Pinpoint the cell where the given text exists, returning its (x, y) midpoint coordinate. 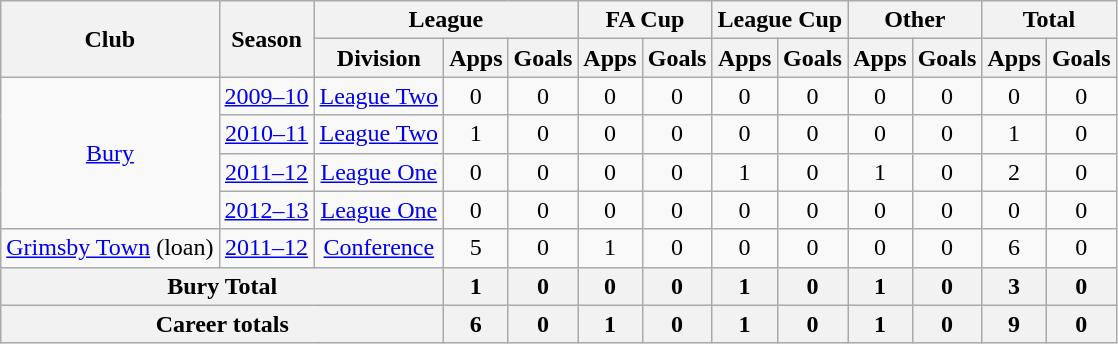
Other (915, 20)
League (446, 20)
2012–13 (266, 210)
2 (1014, 172)
9 (1014, 324)
Season (266, 39)
Total (1049, 20)
Career totals (222, 324)
FA Cup (645, 20)
2010–11 (266, 134)
Bury Total (222, 286)
League Cup (780, 20)
2009–10 (266, 96)
5 (476, 248)
Conference (379, 248)
Grimsby Town (loan) (110, 248)
Club (110, 39)
Bury (110, 153)
3 (1014, 286)
Division (379, 58)
